Provide the [x, y] coordinate of the cell's center where the given text is located.  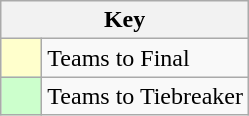
Key [125, 20]
Teams to Tiebreaker [146, 96]
Teams to Final [146, 58]
